Output the [X, Y] coordinate of the center of the cell containing the given text.  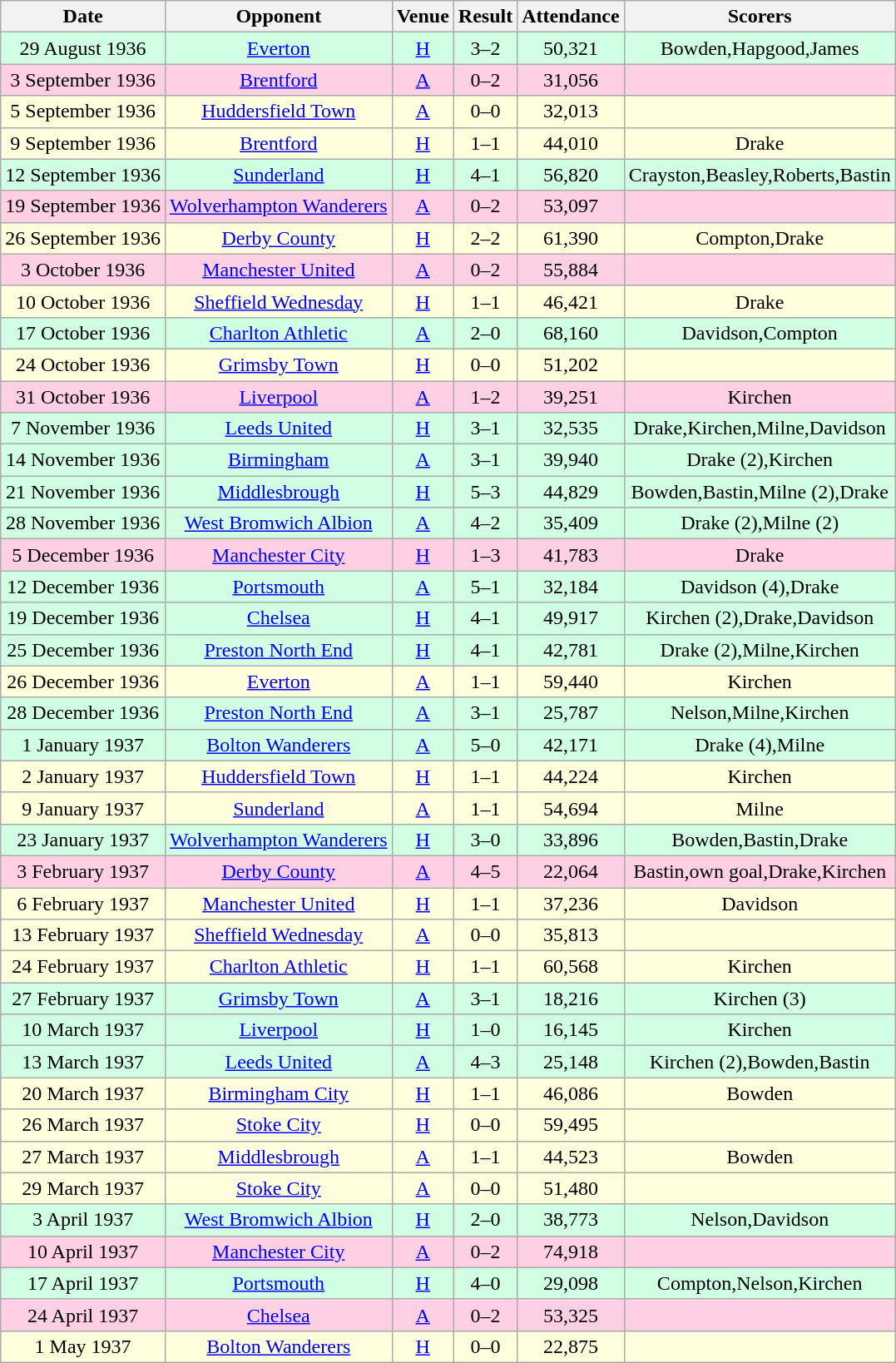
4–0 [485, 1283]
12 December 1936 [83, 587]
53,097 [571, 206]
26 December 1936 [83, 681]
27 February 1937 [83, 999]
46,421 [571, 301]
25,148 [571, 1062]
Davidson,Compton [760, 333]
Drake (2),Kirchen [760, 460]
39,940 [571, 460]
12 September 1936 [83, 175]
Crayston,Beasley,Roberts,Bastin [760, 175]
35,409 [571, 523]
3 February 1937 [83, 871]
Birmingham City [278, 1093]
3 April 1937 [83, 1220]
Bowden,Bastin,Milne (2),Drake [760, 492]
20 March 1937 [83, 1093]
22,875 [571, 1346]
Nelson,Milne,Kirchen [760, 713]
13 February 1937 [83, 935]
44,010 [571, 143]
1 January 1937 [83, 745]
14 November 1936 [83, 460]
9 January 1937 [83, 808]
1–2 [485, 397]
29,098 [571, 1283]
24 April 1937 [83, 1315]
Bowden,Hapgood,James [760, 48]
32,535 [571, 429]
51,480 [571, 1188]
38,773 [571, 1220]
26 March 1937 [83, 1125]
10 March 1937 [83, 1030]
Date [83, 17]
33,896 [571, 840]
59,440 [571, 681]
7 November 1936 [83, 429]
54,694 [571, 808]
Kirchen (2),Drake,Davidson [760, 618]
Kirchen (2),Bowden,Bastin [760, 1062]
5 December 1936 [83, 555]
59,495 [571, 1125]
42,171 [571, 745]
32,184 [571, 587]
21 November 1936 [83, 492]
Result [485, 17]
50,321 [571, 48]
5 September 1936 [83, 112]
4–5 [485, 871]
53,325 [571, 1315]
51,202 [571, 364]
Drake (2),Milne,Kirchen [760, 650]
41,783 [571, 555]
Birmingham [278, 460]
Bowden,Bastin,Drake [760, 840]
22,064 [571, 871]
37,236 [571, 903]
18,216 [571, 999]
1–3 [485, 555]
5–3 [485, 492]
17 April 1937 [83, 1283]
2–2 [485, 238]
6 February 1937 [83, 903]
35,813 [571, 935]
29 August 1936 [83, 48]
3 October 1936 [83, 270]
24 February 1937 [83, 967]
27 March 1937 [83, 1157]
28 December 1936 [83, 713]
46,086 [571, 1093]
60,568 [571, 967]
31 October 1936 [83, 397]
32,013 [571, 112]
1 May 1937 [83, 1346]
5–0 [485, 745]
24 October 1936 [83, 364]
16,145 [571, 1030]
17 October 1936 [83, 333]
4–2 [485, 523]
Attendance [571, 17]
44,829 [571, 492]
Milne [760, 808]
29 March 1937 [83, 1188]
19 December 1936 [83, 618]
42,781 [571, 650]
1–0 [485, 1030]
Opponent [278, 17]
26 September 1936 [83, 238]
10 April 1937 [83, 1251]
Compton,Drake [760, 238]
25,787 [571, 713]
49,917 [571, 618]
44,523 [571, 1157]
68,160 [571, 333]
3 September 1936 [83, 80]
74,918 [571, 1251]
56,820 [571, 175]
44,224 [571, 776]
55,884 [571, 270]
Venue [423, 17]
25 December 1936 [83, 650]
23 January 1937 [83, 840]
13 March 1937 [83, 1062]
39,251 [571, 397]
9 September 1936 [83, 143]
5–1 [485, 587]
4–3 [485, 1062]
10 October 1936 [83, 301]
2 January 1937 [83, 776]
Drake (2),Milne (2) [760, 523]
61,390 [571, 238]
Kirchen (3) [760, 999]
19 September 1936 [83, 206]
Drake (4),Milne [760, 745]
3–2 [485, 48]
Drake,Kirchen,Milne,Davidson [760, 429]
Bastin,own goal,Drake,Kirchen [760, 871]
Davidson (4),Drake [760, 587]
Nelson,Davidson [760, 1220]
Davidson [760, 903]
3–0 [485, 840]
28 November 1936 [83, 523]
31,056 [571, 80]
Scorers [760, 17]
Compton,Nelson,Kirchen [760, 1283]
